Determine the (x, y) coordinate at the center of the cell enclosing the given text.  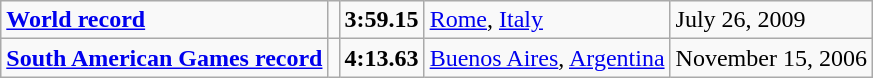
Buenos Aires, Argentina (547, 58)
South American Games record (164, 58)
3:59.15 (382, 20)
November 15, 2006 (771, 58)
4:13.63 (382, 58)
Rome, Italy (547, 20)
July 26, 2009 (771, 20)
World record (164, 20)
